From the cell containing the given text, extract its center point as [X, Y] coordinate. 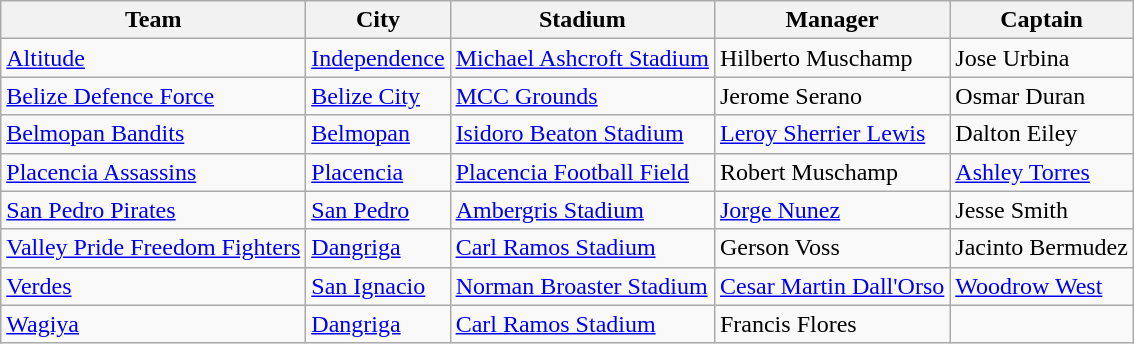
Dalton Eiley [1042, 134]
Hilberto Muschamp [832, 58]
Jose Urbina [1042, 58]
Placencia Football Field [582, 172]
Placencia Assassins [154, 172]
Altitude [154, 58]
Placencia [378, 172]
San Ignacio [378, 286]
Leroy Sherrier Lewis [832, 134]
Woodrow West [1042, 286]
Independence [378, 58]
Jacinto Bermudez [1042, 248]
Gerson Voss [832, 248]
Verdes [154, 286]
Captain [1042, 20]
Cesar Martin Dall'Orso [832, 286]
Ashley Torres [1042, 172]
Michael Ashcroft Stadium [582, 58]
Team [154, 20]
Francis Flores [832, 324]
Valley Pride Freedom Fighters [154, 248]
Jerome Serano [832, 96]
MCC Grounds [582, 96]
Belmopan [378, 134]
Ambergris Stadium [582, 210]
San Pedro Pirates [154, 210]
Belize Defence Force [154, 96]
Manager [832, 20]
Norman Broaster Stadium [582, 286]
City [378, 20]
Belize City [378, 96]
Stadium [582, 20]
Jesse Smith [1042, 210]
Isidoro Beaton Stadium [582, 134]
Wagiya [154, 324]
San Pedro [378, 210]
Belmopan Bandits [154, 134]
Osmar Duran [1042, 96]
Jorge Nunez [832, 210]
Robert Muschamp [832, 172]
